Determine the [X, Y] coordinate at the center of the cell enclosing the given text.  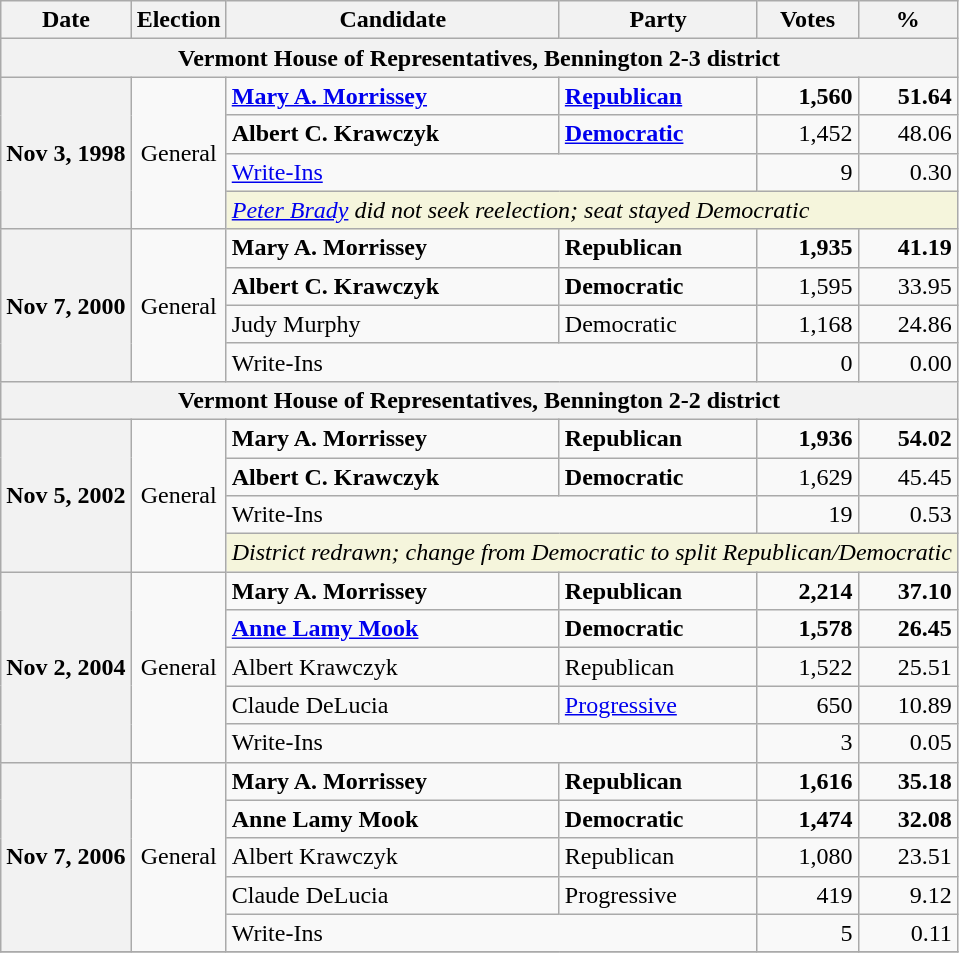
54.02 [908, 438]
5 [808, 933]
Party [658, 20]
Peter Brady did not seek reelection; seat stayed Democratic [592, 210]
24.86 [908, 324]
1,474 [808, 819]
1,560 [808, 96]
1,522 [808, 667]
650 [808, 705]
Election [178, 20]
Vermont House of Representatives, Bennington 2-2 district [480, 400]
3 [808, 743]
Judy Murphy [392, 324]
41.19 [908, 248]
0.53 [908, 515]
48.06 [908, 134]
Date [66, 20]
9 [808, 172]
25.51 [908, 667]
Nov 3, 1998 [66, 153]
10.89 [908, 705]
2,214 [808, 591]
1,616 [808, 781]
Nov 5, 2002 [66, 495]
35.18 [908, 781]
Vermont House of Representatives, Bennington 2-3 district [480, 58]
26.45 [908, 629]
23.51 [908, 857]
33.95 [908, 286]
Nov 7, 2006 [66, 857]
51.64 [908, 96]
37.10 [908, 591]
Votes [808, 20]
1,452 [808, 134]
0.05 [908, 743]
1,578 [808, 629]
1,595 [808, 286]
Nov 2, 2004 [66, 667]
% [908, 20]
0.11 [908, 933]
1,935 [808, 248]
District redrawn; change from Democratic to split Republican/Democratic [592, 553]
Nov 7, 2000 [66, 305]
1,080 [808, 857]
1,168 [808, 324]
45.45 [908, 477]
0.30 [908, 172]
19 [808, 515]
9.12 [908, 895]
1,629 [808, 477]
32.08 [908, 819]
419 [808, 895]
1,936 [808, 438]
Candidate [392, 20]
0.00 [908, 362]
0 [808, 362]
